Return [X, Y] of the center of cell containing provided text 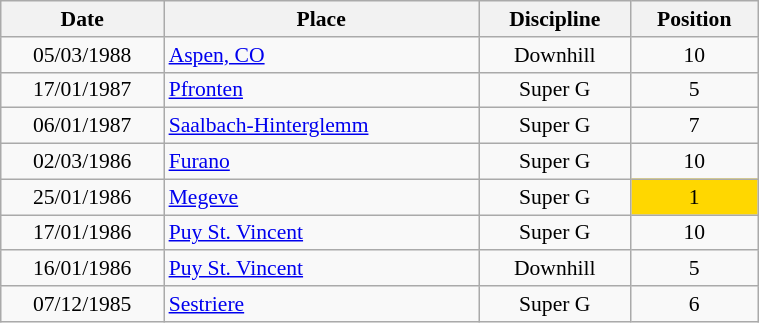
Sestriere [322, 304]
Saalbach-Hinterglemm [322, 126]
06/01/1987 [82, 126]
05/03/1988 [82, 55]
Position [694, 19]
16/01/1986 [82, 269]
25/01/1986 [82, 197]
17/01/1987 [82, 90]
Furano [322, 162]
Pfronten [322, 90]
1 [694, 197]
Megeve [322, 197]
07/12/1985 [82, 304]
Aspen, CO [322, 55]
02/03/1986 [82, 162]
Discipline [555, 19]
7 [694, 126]
6 [694, 304]
Date [82, 19]
17/01/1986 [82, 233]
Place [322, 19]
